Determine the (x, y) coordinate at the center of the cell enclosing the given text.  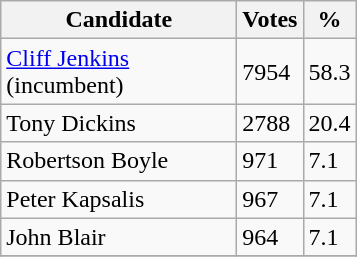
Peter Kapsalis (119, 199)
Robertson Boyle (119, 161)
20.4 (330, 123)
Votes (270, 20)
971 (270, 161)
Tony Dickins (119, 123)
% (330, 20)
967 (270, 199)
John Blair (119, 237)
58.3 (330, 72)
2788 (270, 123)
964 (270, 237)
7954 (270, 72)
Cliff Jenkins (incumbent) (119, 72)
Candidate (119, 20)
